Search for the cell housing the specified text and yield its (x, y) center coordinate. 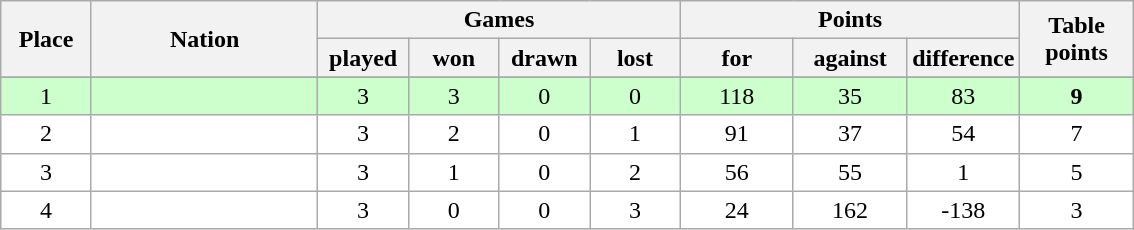
Tablepoints (1076, 39)
-138 (964, 210)
118 (736, 96)
35 (850, 96)
for (736, 58)
Points (850, 20)
54 (964, 134)
against (850, 58)
won (454, 58)
Games (499, 20)
24 (736, 210)
9 (1076, 96)
7 (1076, 134)
Nation (204, 39)
91 (736, 134)
drawn (544, 58)
Place (46, 39)
37 (850, 134)
56 (736, 172)
162 (850, 210)
4 (46, 210)
5 (1076, 172)
55 (850, 172)
lost (636, 58)
played (364, 58)
83 (964, 96)
difference (964, 58)
